Return the [x, y] coordinate for the center point of the cell that contains the specified text.  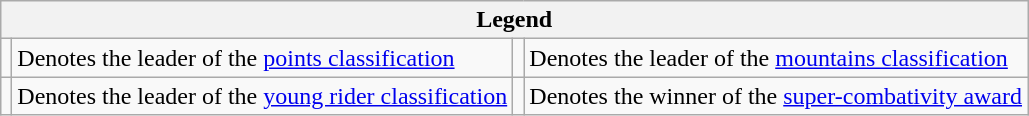
Denotes the leader of the mountains classification [776, 58]
Legend [514, 20]
Denotes the leader of the points classification [262, 58]
Denotes the winner of the super-combativity award [776, 96]
Denotes the leader of the young rider classification [262, 96]
